For the text-containing cell, return its midpoint in (x, y) coordinate format. 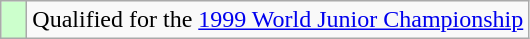
Qualified for the 1999 World Junior Championship (278, 20)
